Determine the (x, y) coordinate at the center of the cell enclosing the given text.  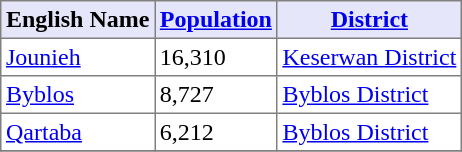
English Name (78, 20)
16,310 (216, 57)
6,212 (216, 132)
8,727 (216, 95)
Qartaba (78, 132)
Population (216, 20)
District (369, 20)
Keserwan District (369, 57)
Byblos (78, 95)
Jounieh (78, 57)
